Identify which cell holds the provided text, then report its [x, y] central coordinate. 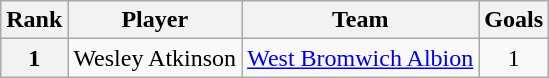
Wesley Atkinson [155, 58]
Goals [514, 20]
West Bromwich Albion [360, 58]
Team [360, 20]
Player [155, 20]
Rank [34, 20]
